From the cell containing the given text, extract its center point as [x, y] coordinate. 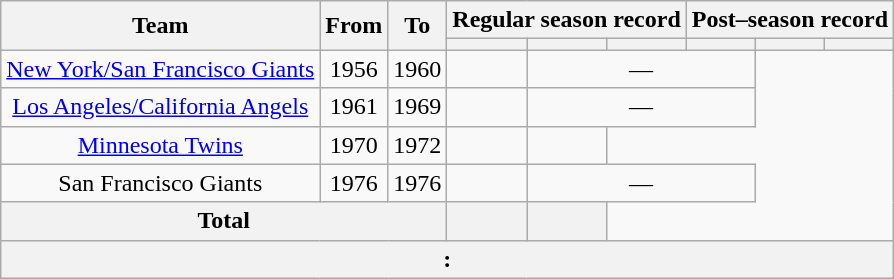
New York/San Francisco Giants [160, 69]
1972 [418, 145]
From [354, 26]
1969 [418, 107]
1961 [354, 107]
Minnesota Twins [160, 145]
San Francisco Giants [160, 183]
Regular season record [566, 20]
Team [160, 26]
: [448, 259]
To [418, 26]
1960 [418, 69]
Total [224, 221]
1970 [354, 145]
Los Angeles/California Angels [160, 107]
1956 [354, 69]
Post–season record [790, 20]
